Scan for the cell matching the given text and deliver its (X, Y) coordinate at center. 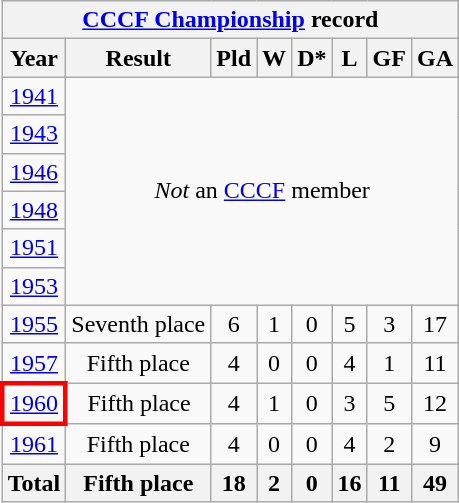
Result (138, 58)
1951 (34, 248)
1948 (34, 210)
GA (434, 58)
49 (434, 483)
1943 (34, 134)
12 (434, 404)
1953 (34, 286)
Year (34, 58)
W (274, 58)
1960 (34, 404)
1946 (34, 172)
17 (434, 324)
1941 (34, 96)
1955 (34, 324)
CCCF Championship record (230, 20)
Seventh place (138, 324)
9 (434, 444)
Total (34, 483)
L (350, 58)
1961 (34, 444)
Pld (234, 58)
D* (312, 58)
6 (234, 324)
18 (234, 483)
16 (350, 483)
Not an CCCF member (262, 191)
GF (389, 58)
1957 (34, 363)
